Provide the [X, Y] coordinate of the cell's center where the given text is located.  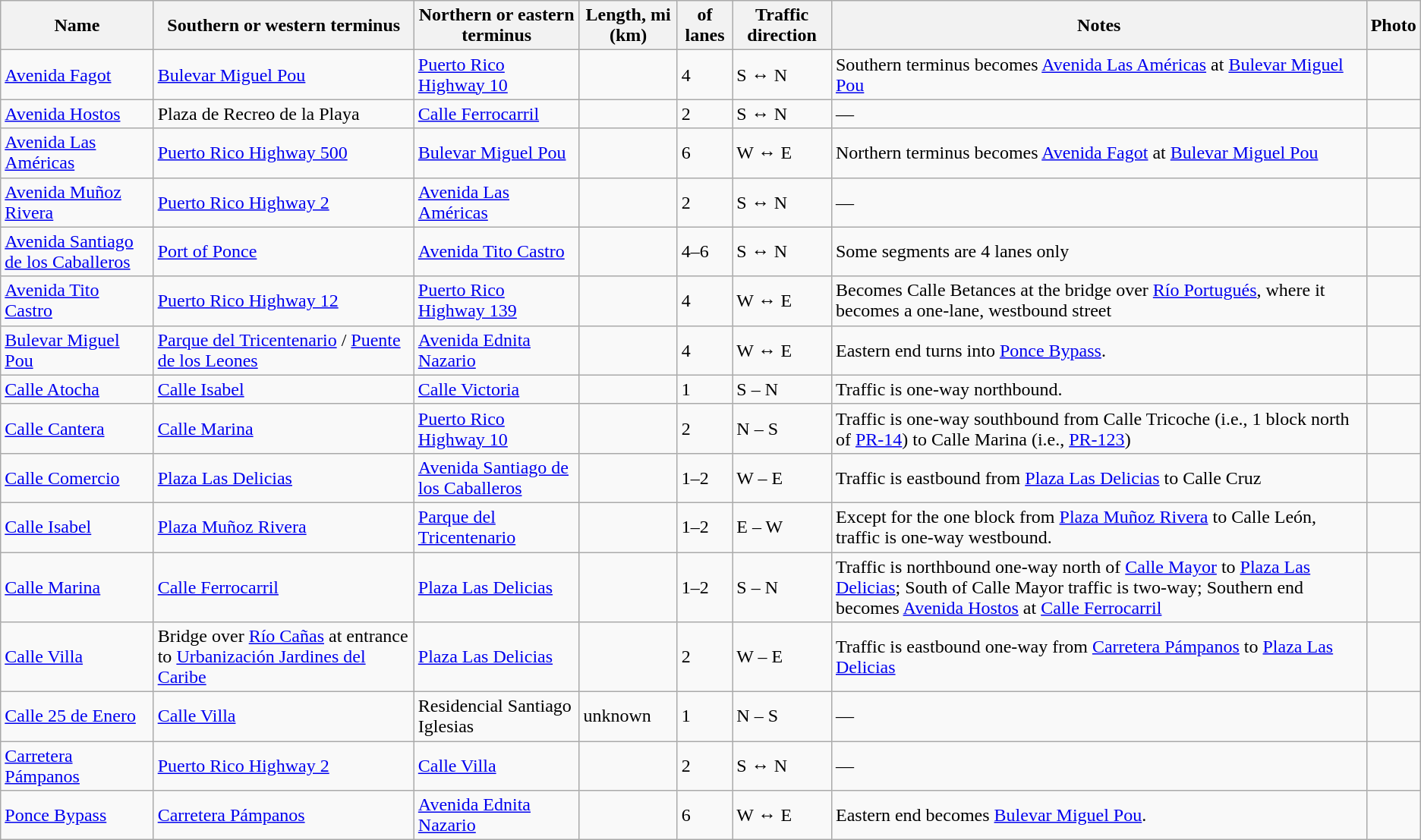
Length, mi (km) [629, 26]
Ponce Bypass [77, 815]
Notes [1099, 26]
Port of Ponce [284, 252]
Calle Comercio [77, 478]
Bridge over Río Cañas at entrance to Urbanización Jardines del Caribe [284, 657]
Calle 25 de Enero [77, 716]
Residencial Santiago Iglesias [496, 716]
E – W [782, 527]
Puerto Rico Highway 12 [284, 300]
Traffic is one-way southbound from Calle Tricoche (i.e., 1 block north of PR-14) to Calle Marina (i.e., PR-123) [1099, 428]
Avenida Fagot [77, 74]
Parque del Tricentenario / Puente de los Leones [284, 351]
Traffic is eastbound one-way from Carretera Pámpanos to Plaza Las Delicias [1099, 657]
of lanes [704, 26]
Parque del Tricentenario [496, 527]
Calle Cantera [77, 428]
4–6 [704, 252]
Northern terminus becomes Avenida Fagot at Bulevar Miguel Pou [1099, 153]
Puerto Rico Highway 500 [284, 153]
Calle Atocha [77, 389]
Traffic direction [782, 26]
Traffic is eastbound from Plaza Las Delicias to Calle Cruz [1099, 478]
unknown [629, 716]
Calle Victoria [496, 389]
Photo [1394, 26]
Except for the one block from Plaza Muñoz Rivera to Calle León, traffic is one-way westbound. [1099, 527]
Southern terminus becomes Avenida Las Américas at Bulevar Miguel Pou [1099, 74]
Eastern end turns into Ponce Bypass. [1099, 351]
Northern or eastern terminus [496, 26]
Southern or western terminus [284, 26]
Traffic is one-way northbound. [1099, 389]
Avenida Muñoz Rivera [77, 202]
Plaza Muñoz Rivera [284, 527]
Some segments are 4 lanes only [1099, 252]
Eastern end becomes Bulevar Miguel Pou. [1099, 815]
Becomes Calle Betances at the bridge over Río Portugués, where it becomes a one-lane, westbound street [1099, 300]
Puerto Rico Highway 139 [496, 300]
Avenida Hostos [77, 114]
Plaza de Recreo de la Playa [284, 114]
Name [77, 26]
